Capture the cell that displays the provided text and extract its [X, Y] central coordinate. 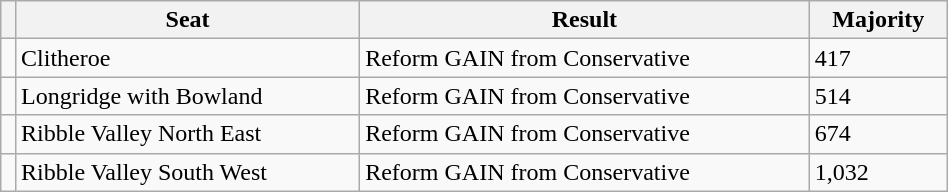
Majority [878, 20]
Clitheroe [188, 58]
417 [878, 58]
Ribble Valley South West [188, 172]
Result [585, 20]
514 [878, 96]
Ribble Valley North East [188, 134]
Seat [188, 20]
674 [878, 134]
Longridge with Bowland [188, 96]
1,032 [878, 172]
